Search for the cell housing the specified text and yield its [x, y] center coordinate. 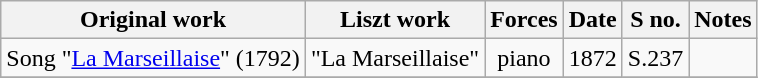
1872 [592, 58]
"La Marseillaise" [394, 58]
Date [592, 20]
Forces [524, 20]
Song "La Marseillaise" (1792) [154, 58]
piano [524, 58]
Liszt work [394, 20]
Notes [723, 20]
Original work [154, 20]
S.237 [655, 58]
S no. [655, 20]
